Extract the [X, Y] coordinate from the center of the cell holding the provided text.  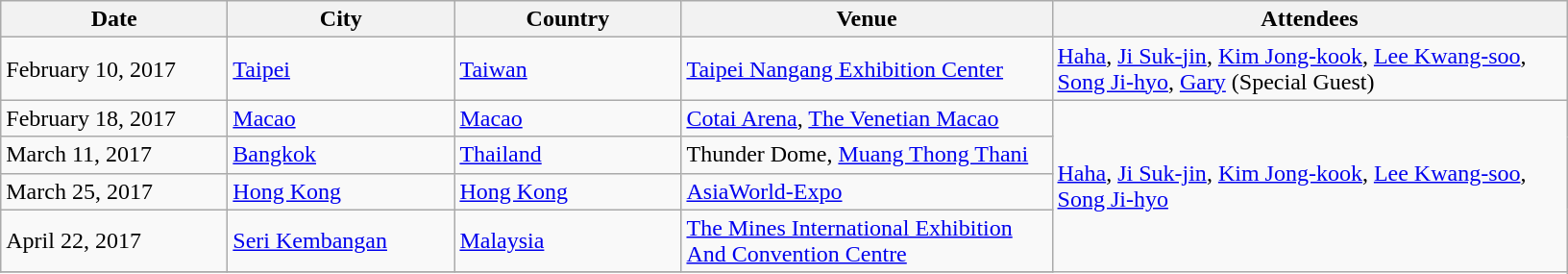
Bangkok [341, 155]
Haha, Ji Suk-jin, Kim Jong-kook, Lee Kwang-soo, Song Ji-hyo, Gary (Special Guest) [1310, 69]
Thailand [568, 155]
Venue [867, 19]
Taipei Nangang Exhibition Center [867, 69]
Malaysia [568, 240]
City [341, 19]
Attendees [1310, 19]
The Mines International Exhibition And Convention Centre [867, 240]
AsiaWorld-Expo [867, 191]
April 22, 2017 [114, 240]
Cotai Arena, The Venetian Macao [867, 118]
March 25, 2017 [114, 191]
Taipei [341, 69]
Taiwan [568, 69]
Haha, Ji Suk-jin, Kim Jong-kook, Lee Kwang-soo, Song Ji-hyo [1310, 187]
February 18, 2017 [114, 118]
February 10, 2017 [114, 69]
March 11, 2017 [114, 155]
Date [114, 19]
Country [568, 19]
Thunder Dome, Muang Thong Thani [867, 155]
Seri Kembangan [341, 240]
